Determine the (x, y) coordinate at the center of the cell enclosing the given text.  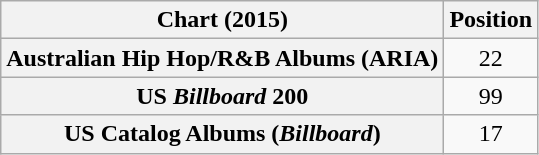
Position (491, 20)
Chart (2015) (222, 20)
Australian Hip Hop/R&B Albums (ARIA) (222, 58)
US Catalog Albums (Billboard) (222, 134)
17 (491, 134)
US Billboard 200 (222, 96)
22 (491, 58)
99 (491, 96)
